For the text-containing cell, return its midpoint in (X, Y) coordinate format. 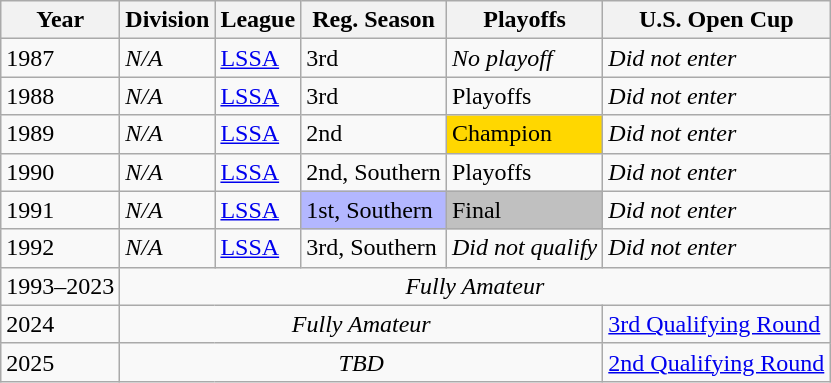
Final (524, 210)
Year (60, 20)
1989 (60, 134)
TBD (362, 362)
1991 (60, 210)
2024 (60, 324)
Did not qualify (524, 248)
1993–2023 (60, 286)
2025 (60, 362)
1990 (60, 172)
Champion (524, 134)
1st, Southern (374, 210)
1987 (60, 58)
2nd Qualifying Round (716, 362)
2nd, Southern (374, 172)
Reg. Season (374, 20)
2nd (374, 134)
No playoff (524, 58)
U.S. Open Cup (716, 20)
3rd, Southern (374, 248)
Division (168, 20)
1992 (60, 248)
3rd Qualifying Round (716, 324)
1988 (60, 96)
League (258, 20)
